Return (x, y) of the center of cell containing provided text 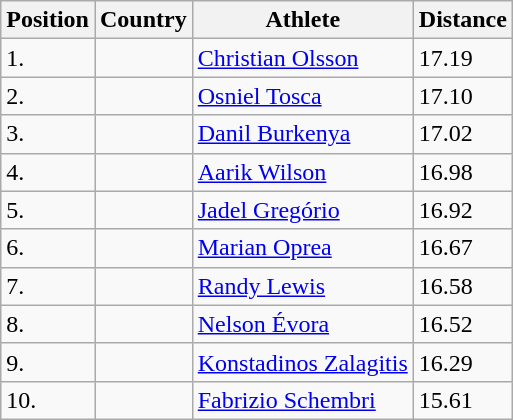
9. (48, 362)
6. (48, 248)
17.02 (462, 134)
16.98 (462, 172)
Nelson Évora (302, 324)
16.92 (462, 210)
3. (48, 134)
4. (48, 172)
Distance (462, 20)
Danil Burkenya (302, 134)
Marian Oprea (302, 248)
16.29 (462, 362)
Konstadinos Zalagitis (302, 362)
Position (48, 20)
16.67 (462, 248)
Jadel Gregório (302, 210)
Athlete (302, 20)
8. (48, 324)
15.61 (462, 400)
17.19 (462, 58)
Christian Olsson (302, 58)
Osniel Tosca (302, 96)
Aarik Wilson (302, 172)
10. (48, 400)
2. (48, 96)
16.58 (462, 286)
16.52 (462, 324)
Fabrizio Schembri (302, 400)
17.10 (462, 96)
Randy Lewis (302, 286)
Country (143, 20)
5. (48, 210)
1. (48, 58)
7. (48, 286)
